Search for the cell housing the specified text and yield its [x, y] center coordinate. 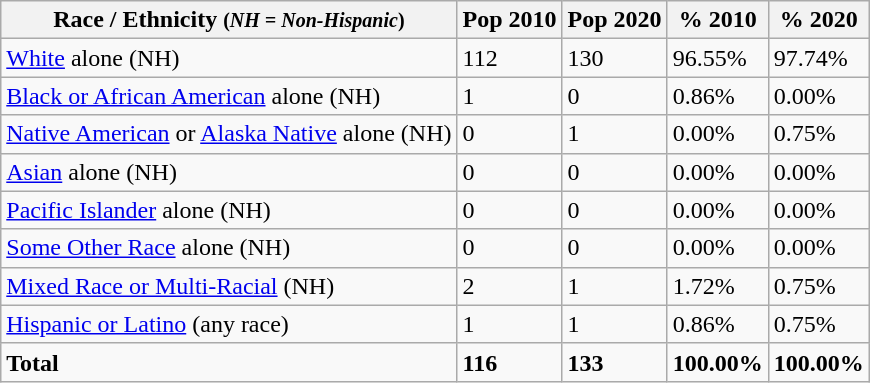
% 2010 [718, 20]
Some Other Race alone (NH) [229, 248]
% 2020 [818, 20]
Race / Ethnicity (NH = Non-Hispanic) [229, 20]
Native American or Alaska Native alone (NH) [229, 134]
Total [229, 362]
Hispanic or Latino (any race) [229, 324]
133 [614, 362]
2 [510, 286]
Pacific Islander alone (NH) [229, 210]
Asian alone (NH) [229, 172]
96.55% [718, 58]
130 [614, 58]
112 [510, 58]
116 [510, 362]
Black or African American alone (NH) [229, 96]
Mixed Race or Multi-Racial (NH) [229, 286]
Pop 2010 [510, 20]
Pop 2020 [614, 20]
1.72% [718, 286]
97.74% [818, 58]
White alone (NH) [229, 58]
